Return the [x, y] coordinate for the center point of the cell that contains the specified text.  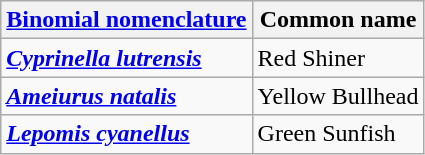
Binomial nomenclature [126, 20]
Cyprinella lutrensis [126, 58]
Green Sunfish [338, 134]
Yellow Bullhead [338, 96]
Red Shiner [338, 58]
Common name [338, 20]
Ameiurus natalis [126, 96]
Lepomis cyanellus [126, 134]
